Return the (x, y) coordinate for the center point of the cell that contains the specified text.  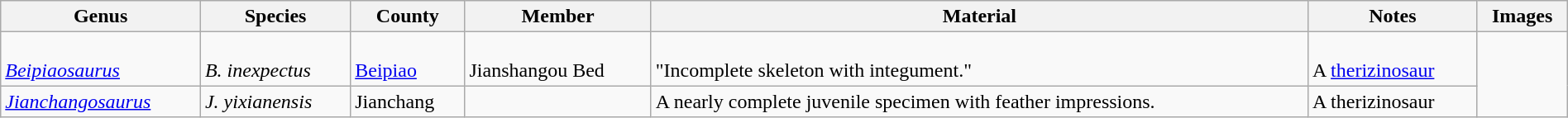
County (408, 17)
Jianchangosaurus (101, 101)
Beipiao (408, 59)
Notes (1393, 17)
B. inexpectus (275, 59)
J. yixianensis (275, 101)
Beipiaosaurus (101, 59)
"Incomplete skeleton with integument." (979, 59)
Material (979, 17)
Species (275, 17)
A nearly complete juvenile specimen with feather impressions. (979, 101)
Images (1522, 17)
Member (557, 17)
Genus (101, 17)
Jianchang (408, 101)
Jianshangou Bed (557, 59)
